Extract the (x, y) coordinate from the center of the cell holding the provided text.  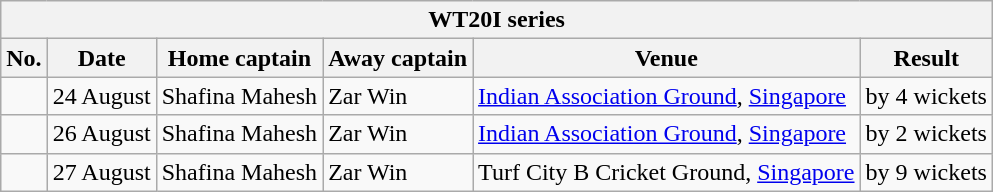
24 August (102, 96)
Home captain (239, 58)
27 August (102, 172)
WT20I series (497, 20)
No. (24, 58)
Date (102, 58)
26 August (102, 134)
by 4 wickets (926, 96)
Result (926, 58)
by 9 wickets (926, 172)
by 2 wickets (926, 134)
Turf City B Cricket Ground, Singapore (666, 172)
Venue (666, 58)
Away captain (398, 58)
